Detect which cell encompasses the target text, then output its (X, Y) center coordinate. 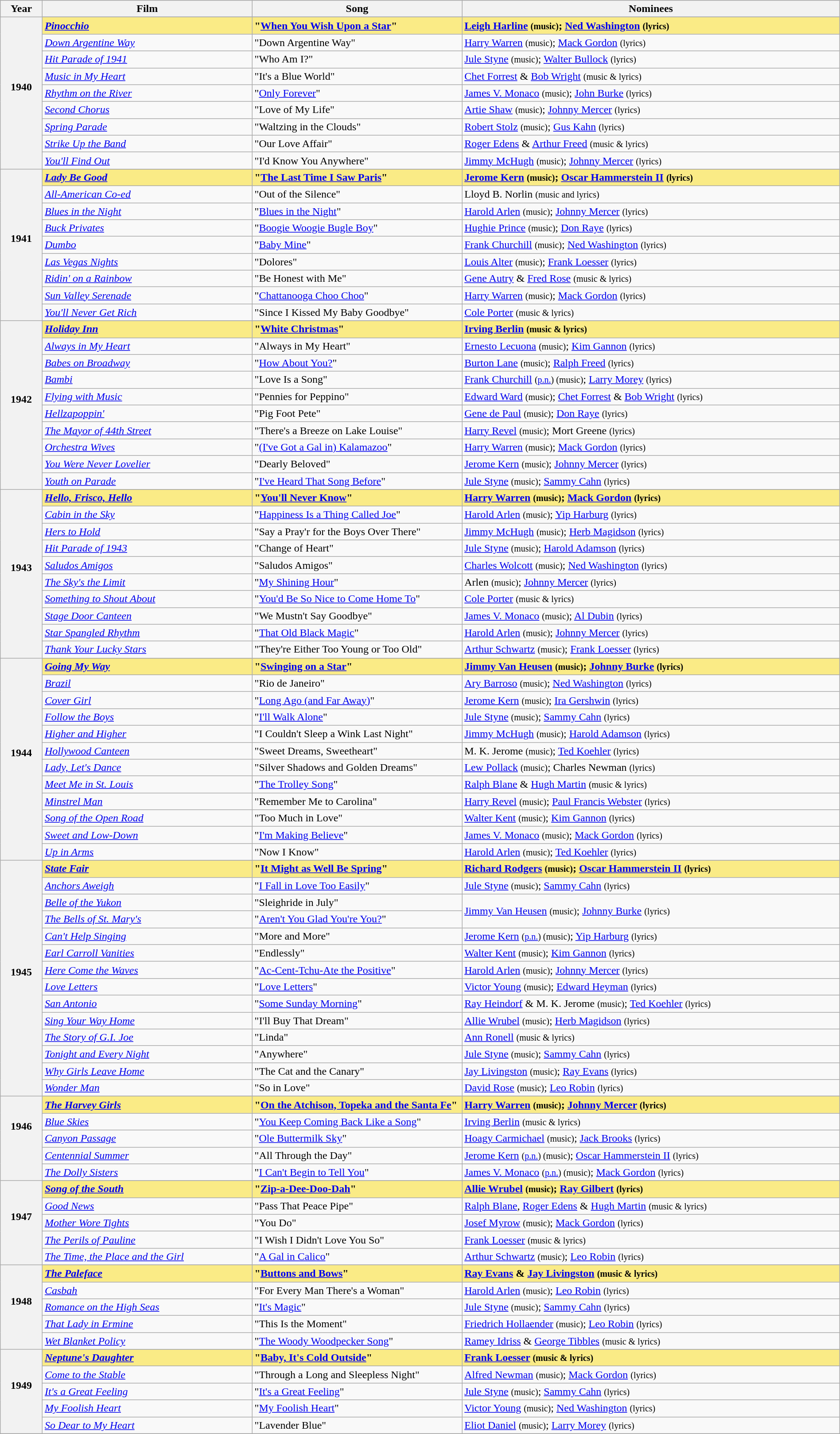
"There's a Breeze on Lake Louise" (357, 430)
Edward Ward (music); Chet Forrest & Bob Wright (lyrics) (651, 396)
"Baby Mine" (357, 245)
Sun Valley Serenade (147, 295)
"We Mustn't Say Goodbye" (357, 616)
My Foolish Heart (147, 1408)
Flying with Music (147, 396)
Star Spangled Rhythm (147, 633)
"Ac-Cent-Tchu-Ate the Positive" (357, 970)
David Rose (music); Leo Robin (lyrics) (651, 1088)
The Harvey Girls (147, 1105)
"Love Is a Song" (357, 380)
Ann Ronell (music & lyrics) (651, 1038)
Robert Stolz (music); Gus Kahn (lyrics) (651, 127)
Up in Arms (147, 852)
James V. Monaco (music); Mack Gordon (lyrics) (651, 835)
Sweet and Low-Down (147, 835)
"Swinging on a Star" (357, 666)
"Buttons and Bows" (357, 1273)
Jimmy McHugh (music); Herb Magidson (lyrics) (651, 532)
Ray Evans & Jay Livingston (music & lyrics) (651, 1273)
"On the Atchison, Topeka and the Santa Fe" (357, 1105)
Gene Autry & Fred Rose (music & lyrics) (651, 279)
Hit Parade of 1943 (147, 548)
Jerome Kern (music); Johnny Mercer (lyrics) (651, 464)
Frank Churchill (p.n.) (music); Larry Morey (lyrics) (651, 380)
"Down Argentine Way" (357, 43)
M. K. Jerome (music); Ted Koehler (lyrics) (651, 751)
Good News (147, 1206)
Youth on Parade (147, 481)
Ramey Idriss & George Tibbles (music & lyrics) (651, 1341)
Allie Wrubel (music); Ray Gilbert (lyrics) (651, 1189)
San Antonio (147, 1003)
The Dolly Sisters (147, 1172)
Saludos Amigos (147, 565)
Blues in the Night (147, 211)
Casbah (147, 1290)
Cover Girl (147, 700)
"Anywhere" (357, 1054)
"Pennies for Peppino" (357, 396)
"Love Letters" (357, 987)
"It Might as Well Be Spring" (357, 869)
1944 (21, 759)
Louis Alter (music); Frank Loesser (lyrics) (651, 262)
Dumbo (147, 245)
Neptune's Daughter (147, 1358)
Belle of the Yukon (147, 902)
You'll Never Get Rich (147, 312)
The Paleface (147, 1273)
"The Trolley Song" (357, 785)
The Perils of Pauline (147, 1240)
"Blues in the Night" (357, 211)
"How About You?" (357, 363)
"The Woody Woodpecker Song" (357, 1341)
Alfred Newman (music); Mack Gordon (lyrics) (651, 1375)
Spring Parade (147, 127)
Jerome Kern (p.n.) (music); Yip Harburg (lyrics) (651, 936)
You Were Never Lovelier (147, 464)
Allie Wrubel (music); Herb Magidson (lyrics) (651, 1020)
Babes on Broadway (147, 363)
"Long Ago (and Far Away)" (357, 700)
Canyon Passage (147, 1139)
Hello, Frisco, Hello (147, 498)
"For Every Man There's a Woman" (357, 1290)
Sing Your Way Home (147, 1020)
Josef Myrow (music); Mack Gordon (lyrics) (651, 1223)
It's a Great Feeling (147, 1391)
Holiday Inn (147, 329)
"The Last Time I Saw Paris" (357, 177)
Here Come the Waves (147, 970)
"Silver Shadows and Golden Dreams" (357, 768)
Ernesto Lecuona (music); Kim Gannon (lyrics) (651, 346)
Eliot Daniel (music); Larry Morey (lyrics) (651, 1425)
Arthur Schwartz (music); Leo Robin (lyrics) (651, 1256)
Pinocchio (147, 26)
Bambi (147, 380)
Nominees (651, 9)
"Some Sunday Morning" (357, 1003)
Harold Arlen (music); Ted Koehler (lyrics) (651, 852)
The Mayor of 44th Street (147, 430)
That Lady in Ermine (147, 1324)
"They're Either Too Young or Too Old" (357, 649)
Wonder Man (147, 1088)
Hoagy Carmichael (music); Jack Brooks (lyrics) (651, 1139)
Chet Forrest & Bob Wright (music & lyrics) (651, 76)
Richard Rodgers (music); Oscar Hammerstein II (lyrics) (651, 869)
Harold Arlen (music); Leo Robin (lyrics) (651, 1290)
"Happiness Is a Thing Called Joe" (357, 515)
Wet Blanket Policy (147, 1341)
"When You Wish Upon a Star" (357, 26)
"Pass That Peace Pipe" (357, 1206)
Come to the Stable (147, 1375)
"Pig Foot Pete" (357, 413)
Ray Heindorf & M. K. Jerome (music); Ted Koehler (lyrics) (651, 1003)
"It's Magic" (357, 1307)
"All Through the Day" (357, 1155)
Leigh Harline (music); Ned Washington (lyrics) (651, 26)
"Sweet Dreams, Sweetheart" (357, 751)
"Too Much in Love" (357, 818)
Gene de Paul (music); Don Raye (lyrics) (651, 413)
Harry Warren (music); Johnny Mercer (lyrics) (651, 1105)
"Rio de Janeiro" (357, 683)
"Who Am I?" (357, 59)
State Fair (147, 869)
"I Couldn't Sleep a Wink Last Night" (357, 734)
Romance on the High Seas (147, 1307)
"I Wish I Didn't Love You So" (357, 1240)
Jule Styne (music); Walter Bullock (lyrics) (651, 59)
Harry Revel (music); Mort Greene (lyrics) (651, 430)
Film (147, 9)
1947 (21, 1223)
Follow the Boys (147, 717)
All-American Co-ed (147, 194)
Hit Parade of 1941 (147, 59)
Tonight and Every Night (147, 1054)
"Linda" (357, 1038)
1948 (21, 1307)
Anchors Aweigh (147, 886)
Ralph Blane, Roger Edens & Hugh Martin (music & lyrics) (651, 1206)
Meet Me in St. Louis (147, 785)
Jimmy McHugh (music); Harold Adamson (lyrics) (651, 734)
Hellzapoppin' (147, 413)
"Always in My Heart" (357, 346)
"Through a Long and Sleepless Night" (357, 1375)
Ridin' on a Rainbow (147, 279)
Roger Edens & Arthur Freed (music & lyrics) (651, 144)
Lloyd B. Norlin (music and lyrics) (651, 194)
"So in Love" (357, 1088)
"I Can't Begin to Tell You" (357, 1172)
Love Letters (147, 987)
Victor Young (music); Edward Heyman (lyrics) (651, 987)
"It's a Blue World" (357, 76)
Going My Way (147, 666)
The Sky's the Limit (147, 582)
Charles Wolcott (music); Ned Washington (lyrics) (651, 565)
Hollywood Canteen (147, 751)
1940 (21, 93)
"Saludos Amigos" (357, 565)
"You'd Be So Nice to Come Home To" (357, 599)
"The Cat and the Canary" (357, 1071)
Arlen (music); Johnny Mercer (lyrics) (651, 582)
Jimmy McHugh (music); Johnny Mercer (lyrics) (651, 160)
"Ole Buttermilk Sky" (357, 1139)
Arthur Schwartz (music); Frank Loesser (lyrics) (651, 649)
"Since I Kissed My Baby Goodbye" (357, 312)
"White Christmas" (357, 329)
"Endlessly" (357, 953)
Jay Livingston (music); Ray Evans (lyrics) (651, 1071)
Hughie Prince (music); Don Raye (lyrics) (651, 228)
The Time, the Place and the Girl (147, 1256)
"A Gal in Calico" (357, 1256)
Hers to Hold (147, 532)
Strike Up the Band (147, 144)
"I'll Walk Alone" (357, 717)
"I've Heard That Song Before" (357, 481)
Song of the South (147, 1189)
"Remember Me to Carolina" (357, 801)
Earl Carroll Vanities (147, 953)
1941 (21, 245)
Second Chorus (147, 110)
Something to Shout About (147, 599)
Buck Privates (147, 228)
James V. Monaco (music); Al Dubin (lyrics) (651, 616)
Song of the Open Road (147, 818)
"That Old Black Magic" (357, 633)
Centennial Summer (147, 1155)
"My Foolish Heart" (357, 1408)
"Baby, It's Cold Outside" (357, 1358)
"I'm Making Believe" (357, 835)
"My Shining Hour" (357, 582)
1942 (21, 405)
The Story of G.I. Joe (147, 1038)
"Boogie Woogie Bugle Boy" (357, 228)
Harold Arlen (music); Yip Harburg (lyrics) (651, 515)
Music in My Heart (147, 76)
Thank Your Lucky Stars (147, 649)
1945 (21, 978)
James V. Monaco (p.n.) (music); Mack Gordon (lyrics) (651, 1172)
Cabin in the Sky (147, 515)
Minstrel Man (147, 801)
Brazil (147, 683)
"Dearly Beloved" (357, 464)
1943 (21, 574)
"(I've Got a Gal in) Kalamazoo" (357, 447)
"Our Love Affair" (357, 144)
"Chattanooga Choo Choo" (357, 295)
Rhythm on the River (147, 93)
Orchestra Wives (147, 447)
You'll Find Out (147, 160)
Mother Wore Tights (147, 1223)
Victor Young (music); Ned Washington (lyrics) (651, 1408)
"It's a Great Feeling" (357, 1391)
Jerome Kern (music); Oscar Hammerstein II (lyrics) (651, 177)
"Now I Know" (357, 852)
"Aren't You Glad You're You?" (357, 919)
Lew Pollack (music); Charles Newman (lyrics) (651, 768)
Burton Lane (music); Ralph Freed (lyrics) (651, 363)
Why Girls Leave Home (147, 1071)
Blue Skies (147, 1122)
"Waltzing in the Clouds" (357, 127)
Ary Barroso (music); Ned Washington (lyrics) (651, 683)
"Lavender Blue" (357, 1425)
"Change of Heart" (357, 548)
Artie Shaw (music); Johnny Mercer (lyrics) (651, 110)
"Only Forever" (357, 93)
So Dear to My Heart (147, 1425)
"Be Honest with Me" (357, 279)
"I Fall in Love Too Easily" (357, 886)
Higher and Higher (147, 734)
The Bells of St. Mary's (147, 919)
Jule Styne (music); Harold Adamson (lyrics) (651, 548)
James V. Monaco (music); John Burke (lyrics) (651, 93)
Year (21, 9)
Friedrich Hollaender (music); Leo Robin (lyrics) (651, 1324)
"Zip-a-Dee-Doo-Dah" (357, 1189)
"Sleighride in July" (357, 902)
"You'll Never Know" (357, 498)
"More and More" (357, 936)
Lady, Let's Dance (147, 768)
1949 (21, 1391)
Stage Door Canteen (147, 616)
Ralph Blane & Hugh Martin (music & lyrics) (651, 785)
Down Argentine Way (147, 43)
"This Is the Moment" (357, 1324)
"Love of My Life" (357, 110)
"Dolores" (357, 262)
Jerome Kern (p.n.) (music); Oscar Hammerstein II (lyrics) (651, 1155)
"You Keep Coming Back Like a Song" (357, 1122)
Can't Help Singing (147, 936)
Song (357, 9)
"Out of the Silence" (357, 194)
Las Vegas Nights (147, 262)
Lady Be Good (147, 177)
Always in My Heart (147, 346)
"You Do" (357, 1223)
Frank Churchill (music); Ned Washington (lyrics) (651, 245)
"Say a Pray'r for the Boys Over There" (357, 532)
"I'll Buy That Dream" (357, 1020)
"I'd Know You Anywhere" (357, 160)
1946 (21, 1139)
Harry Revel (music); Paul Francis Webster (lyrics) (651, 801)
Jerome Kern (music); Ira Gershwin (lyrics) (651, 700)
